Pinpoint the cell where the given text exists, returning its (x, y) midpoint coordinate. 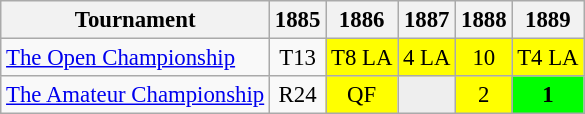
QF (362, 95)
10 (484, 58)
1887 (427, 20)
The Amateur Championship (136, 95)
The Open Championship (136, 58)
2 (484, 95)
T4 LA (548, 58)
1889 (548, 20)
1888 (484, 20)
Tournament (136, 20)
T13 (298, 58)
R24 (298, 95)
1886 (362, 20)
1885 (298, 20)
1 (548, 95)
T8 LA (362, 58)
4 LA (427, 58)
